Scan for the cell matching the given text and deliver its [X, Y] coordinate at center. 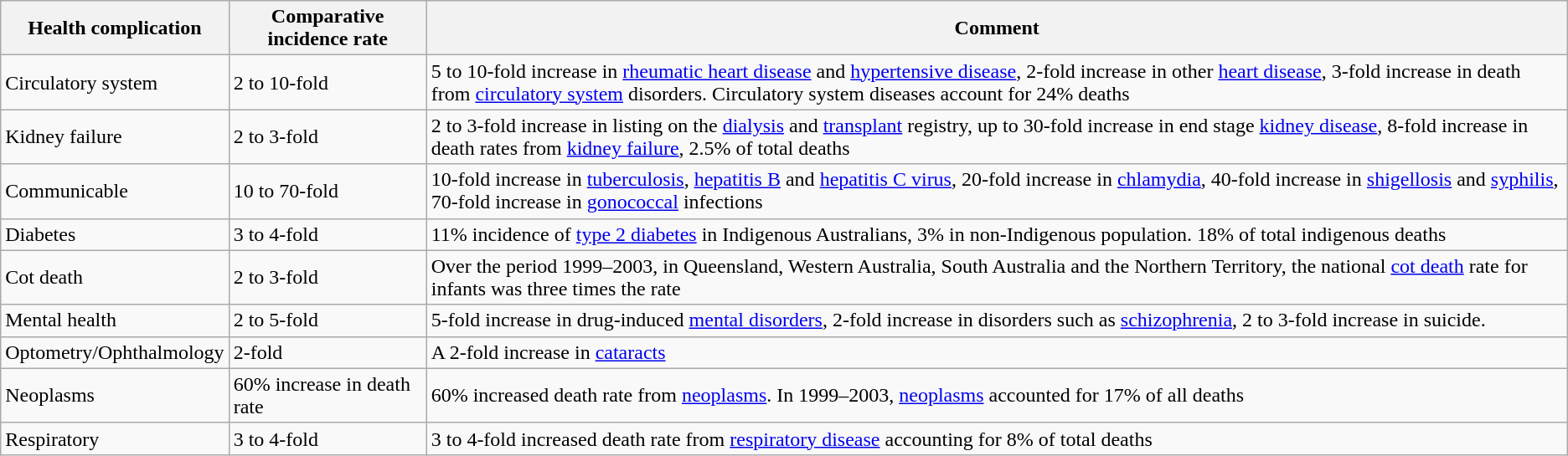
Optometry/Ophthalmology [115, 352]
Comparative incidence rate [328, 28]
Health complication [115, 28]
Mental health [115, 320]
Diabetes [115, 234]
2-fold [328, 352]
3 to 4-fold increased death rate from respiratory disease accounting for 8% of total deaths [997, 438]
Communicable [115, 191]
Circulatory system [115, 82]
Respiratory [115, 438]
Cot death [115, 278]
2 to 5-fold [328, 320]
60% increased death rate from neoplasms. In 1999–2003, neoplasms accounted for 17% of all deaths [997, 395]
60% increase in death rate [328, 395]
10 to 70-fold [328, 191]
Kidney failure [115, 137]
Comment [997, 28]
5-fold increase in drug-induced mental disorders, 2-fold increase in disorders such as schizophrenia, 2 to 3-fold increase in suicide. [997, 320]
11% incidence of type 2 diabetes in Indigenous Australians, 3% in non-Indigenous population. 18% of total indigenous deaths [997, 234]
Neoplasms [115, 395]
2 to 10-fold [328, 82]
A 2-fold increase in cataracts [997, 352]
